Provide the (x, y) coordinate of the cell's center where the given text is located.  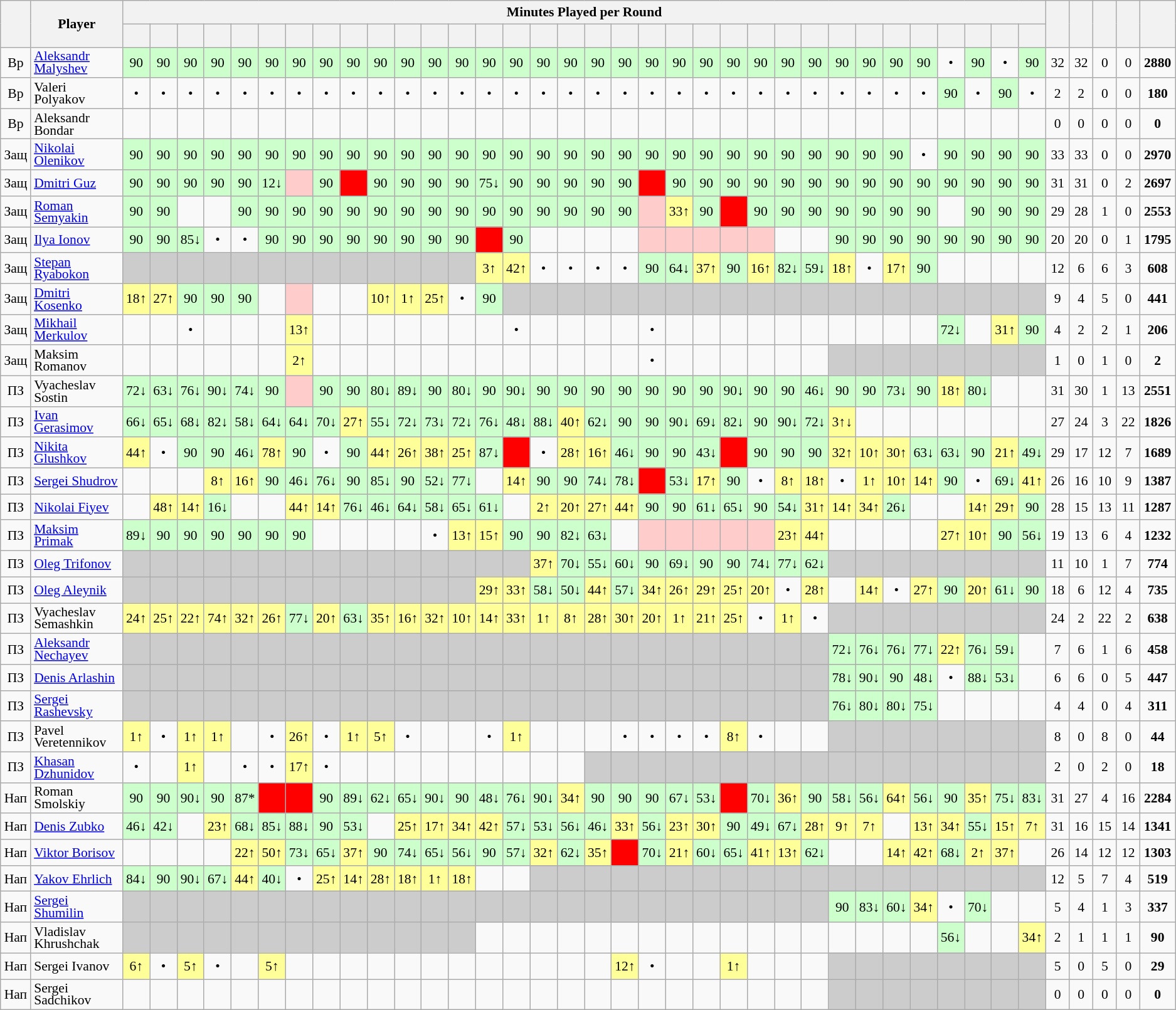
Nikita Glushkov (77, 453)
206 (1158, 330)
40↑ (571, 421)
42↓ (163, 826)
735 (1158, 590)
50↓ (571, 590)
Khasan Dzhunidov (77, 767)
311 (1158, 706)
Pavel Veretennikov (77, 737)
Aleksandr Malyshev (77, 63)
Oleg Aleynik (77, 590)
74↑ (217, 618)
43↓ (706, 453)
Oleg Trifonov (77, 564)
Vyacheslav Sostin (77, 391)
87↓ (489, 453)
180 (1158, 93)
Dmitri Kosenko (77, 300)
26↓ (897, 507)
Mikhail Merkulov (77, 330)
6↑ (137, 966)
Maksim Primak (77, 535)
84↓ (137, 879)
87* (245, 797)
2553 (1158, 212)
Sergei Sadchikov (77, 994)
2551 (1158, 391)
Vladislav Khrushchak (77, 938)
9↑ (842, 826)
64↑ (897, 797)
44 (1158, 737)
1795 (1158, 240)
1232 (1158, 535)
48↑ (163, 507)
Nikolai Olenikov (77, 154)
66↓ (137, 421)
38↑ (435, 453)
Vyacheslav Semashkin (77, 618)
Sergei Shumilin (77, 907)
Sergei Ivanov (77, 966)
24↑ (137, 618)
Sergei Rashevsky (77, 706)
Viktor Borisov (77, 853)
458 (1158, 650)
2697 (1158, 183)
1303 (1158, 853)
12↑ (625, 966)
441 (1158, 300)
Aleksandr Nechayev (77, 650)
Denis Zubko (77, 826)
1826 (1158, 421)
Roman Smolskiy (77, 797)
774 (1158, 564)
608 (1158, 268)
1341 (1158, 826)
12↓ (272, 183)
40↓ (272, 879)
3↑↓ (842, 421)
3↑ (489, 268)
Denis Arlashin (77, 678)
Aleksandr Bondar (77, 124)
638 (1158, 618)
78↑ (272, 453)
36↑ (788, 797)
1387 (1158, 481)
17 (1081, 453)
Roman Semyakin (77, 212)
337 (1158, 907)
Sergei Shudrov (77, 481)
52↓ (435, 481)
Player (77, 24)
Ilya Ionov (77, 240)
447 (1158, 678)
Maksim Romanov (77, 361)
2880 (1158, 63)
1287 (1158, 507)
1689 (1158, 453)
Yakov Ehrlich (77, 879)
Dmitri Guz (77, 183)
54↓ (788, 507)
2970 (1158, 154)
16↓ (217, 507)
Ivan Gerasimov (77, 421)
Stepan Ryabokon (77, 268)
Valeri Polyakov (77, 93)
Minutes Played per Round (585, 13)
519 (1158, 879)
50↑ (272, 853)
Nikolai Fiyev (77, 507)
2284 (1158, 797)
19 (1057, 535)
30 (1081, 391)
